Locate the cell with the specified text and output its (X, Y) center coordinate. 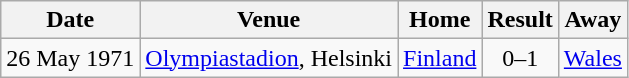
Olympiastadion, Helsinki (269, 58)
Home (440, 20)
Away (592, 20)
Venue (269, 20)
Date (70, 20)
Result (520, 20)
Wales (592, 58)
0–1 (520, 58)
Finland (440, 58)
26 May 1971 (70, 58)
